Determine the (x, y) coordinate at the center of the cell enclosing the given text.  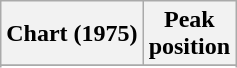
Peak position (189, 34)
Chart (1975) (72, 34)
